For the text-containing cell, return its midpoint in [X, Y] coordinate format. 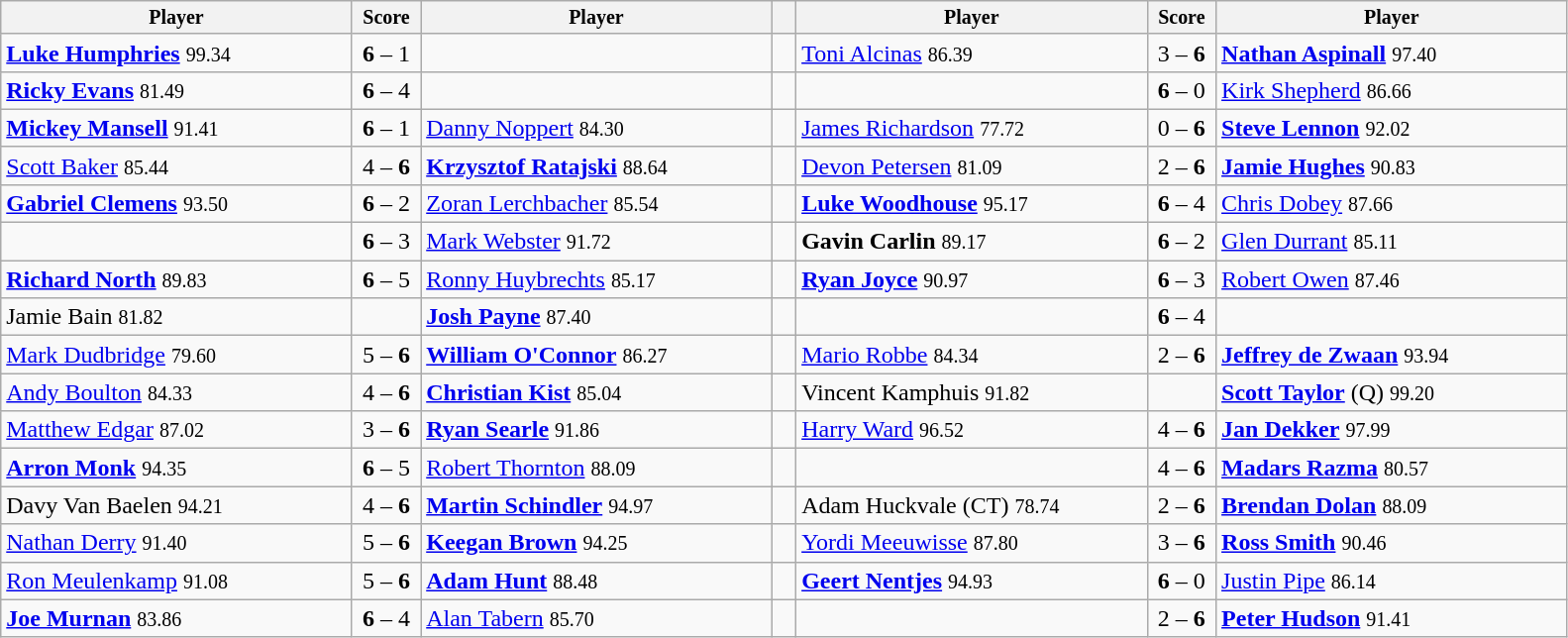
Matthew Edgar 87.02 [176, 430]
Arron Monk 94.35 [176, 468]
Mickey Mansell 91.41 [176, 128]
Christian Kist 85.04 [596, 392]
William O'Connor 86.27 [596, 355]
James Richardson 77.72 [972, 128]
Devon Petersen 81.09 [972, 165]
Mario Robbe 84.34 [972, 355]
Robert Owen 87.46 [1392, 279]
Jeffrey de Zwaan 93.94 [1392, 355]
Josh Payne 87.40 [596, 317]
Peter Hudson 91.41 [1392, 618]
Davy Van Baelen 94.21 [176, 505]
Yordi Meeuwisse 87.80 [972, 543]
Richard North 89.83 [176, 279]
Martin Schindler 94.97 [596, 505]
Joe Murnan 83.86 [176, 618]
Brendan Dolan 88.09 [1392, 505]
Ricky Evans 81.49 [176, 90]
Toni Alcinas 86.39 [972, 53]
Mark Webster 91.72 [596, 242]
Chris Dobey 87.66 [1392, 203]
Ronny Huybrechts 85.17 [596, 279]
Jamie Hughes 90.83 [1392, 165]
Nathan Aspinall 97.40 [1392, 53]
Robert Thornton 88.09 [596, 468]
Adam Huckvale (CT) 78.74 [972, 505]
Geert Nentjes 94.93 [972, 581]
0 – 6 [1181, 128]
Ryan Searle 91.86 [596, 430]
Gabriel Clemens 93.50 [176, 203]
Adam Hunt 88.48 [596, 581]
Jan Dekker 97.99 [1392, 430]
Ross Smith 90.46 [1392, 543]
Luke Woodhouse 95.17 [972, 203]
Andy Boulton 84.33 [176, 392]
Glen Durrant 85.11 [1392, 242]
Keegan Brown 94.25 [596, 543]
Steve Lennon 92.02 [1392, 128]
Zoran Lerchbacher 85.54 [596, 203]
Madars Razma 80.57 [1392, 468]
Vincent Kamphuis 91.82 [972, 392]
Justin Pipe 86.14 [1392, 581]
Alan Tabern 85.70 [596, 618]
Krzysztof Ratajski 88.64 [596, 165]
Jamie Bain 81.82 [176, 317]
Nathan Derry 91.40 [176, 543]
Harry Ward 96.52 [972, 430]
Luke Humphries 99.34 [176, 53]
Ron Meulenkamp 91.08 [176, 581]
Scott Baker 85.44 [176, 165]
Ryan Joyce 90.97 [972, 279]
Kirk Shepherd 86.66 [1392, 90]
Danny Noppert 84.30 [596, 128]
Gavin Carlin 89.17 [972, 242]
Mark Dudbridge 79.60 [176, 355]
Scott Taylor (Q) 99.20 [1392, 392]
